From the cell containing the given text, extract its center point as [x, y] coordinate. 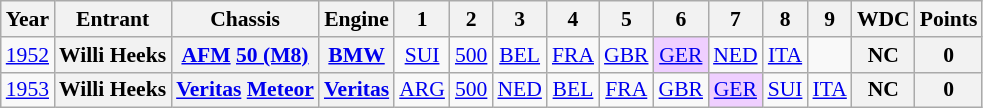
9 [829, 19]
1952 [28, 55]
6 [682, 19]
Year [28, 19]
Entrant [112, 19]
WDC [884, 19]
5 [626, 19]
3 [519, 19]
7 [735, 19]
1 [422, 19]
8 [786, 19]
Engine [356, 19]
Veritas Meteor [245, 90]
AFM 50 (M8) [245, 55]
ARG [422, 90]
1953 [28, 90]
2 [472, 19]
Veritas [356, 90]
BMW [356, 55]
Chassis [245, 19]
Points [949, 19]
4 [573, 19]
